Output the (X, Y) coordinate of the center of the cell containing the given text.  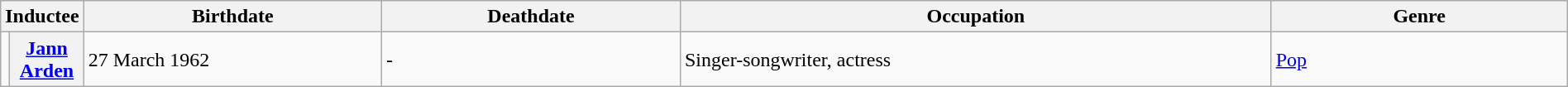
Genre (1419, 17)
Jann Arden (46, 60)
- (531, 60)
Deathdate (531, 17)
27 March 1962 (232, 60)
Birthdate (232, 17)
Inductee (42, 17)
Singer-songwriter, actress (976, 60)
Occupation (976, 17)
Pop (1419, 60)
